Determine the [x, y] coordinate at the center of the cell enclosing the given text.  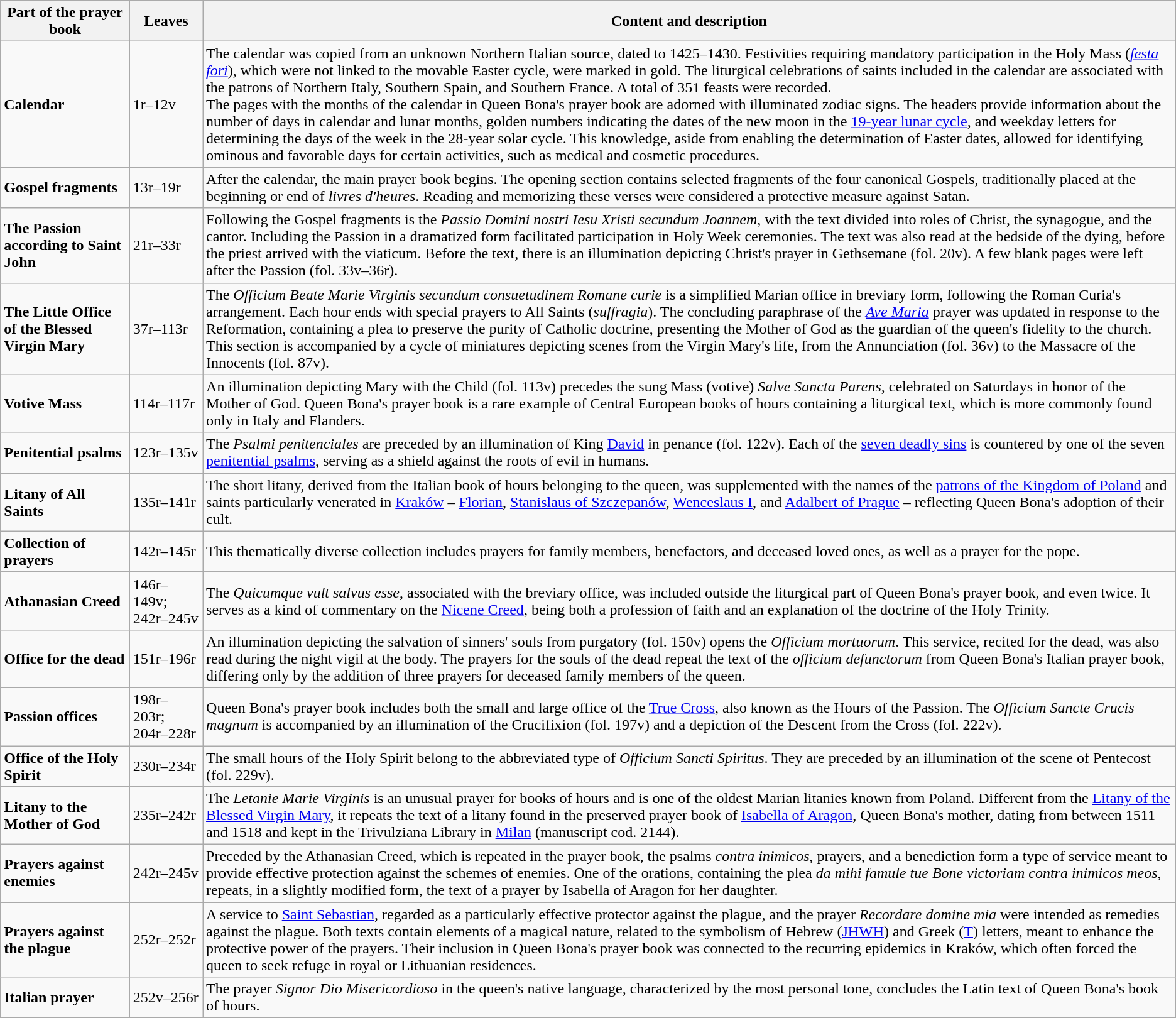
230r–234r [166, 765]
37r–113r [166, 329]
1r–12v [166, 104]
142r–145r [166, 552]
Athanasian Creed [65, 601]
Passion offices [65, 716]
146r–149v; 242r–245v [166, 601]
242r–245v [166, 873]
Litany of All Saints [65, 502]
235r–242r [166, 816]
Office for the dead [65, 659]
21r–33r [166, 245]
Leaves [166, 21]
Office of the Holy Spirit [65, 765]
123r–135v [166, 452]
The Little Office of the Blessed Virgin Mary [65, 329]
Penitential psalms [65, 452]
Calendar [65, 104]
13r–19r [166, 187]
Litany to the Mother of God [65, 816]
Prayers against the plague [65, 940]
Content and description [690, 21]
114r–117r [166, 403]
Votive Mass [65, 403]
Part of the prayer book [65, 21]
Collection of prayers [65, 552]
Italian prayer [65, 998]
The Passion according to Saint John [65, 245]
Prayers against enemies [65, 873]
This thematically diverse collection includes prayers for family members, benefactors, and deceased loved ones, as well as a prayer for the pope. [690, 552]
252r–252r [166, 940]
135r–141r [166, 502]
Gospel fragments [65, 187]
198r–203r; 204r–228r [166, 716]
151r–196r [166, 659]
252v–256r [166, 998]
